Provide the [X, Y] coordinate of the cell's center where the given text is located.  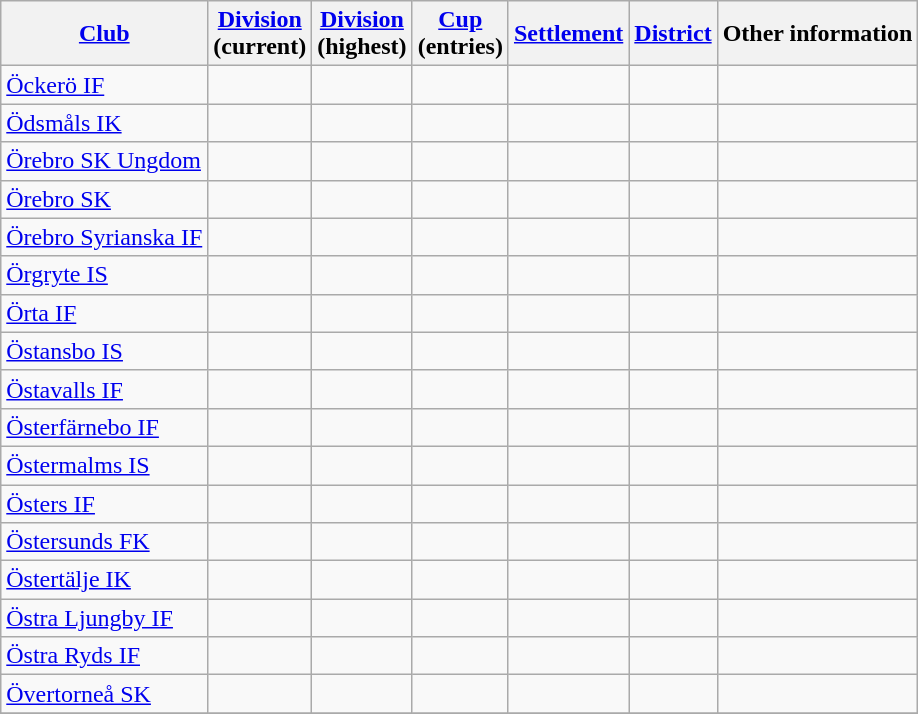
Club [104, 34]
Other information [818, 34]
Östra Ljungby IF [104, 618]
Östermalms IS [104, 465]
Östersunds FK [104, 542]
Österfärnebo IF [104, 427]
Division (current) [260, 34]
Division (highest) [362, 34]
Öckerö IF [104, 85]
District [673, 34]
Östra Ryds IF [104, 656]
Ödsmåls IK [104, 123]
Örgryte IS [104, 275]
Östertälje IK [104, 580]
Övertorneå SK [104, 694]
Örebro SK Ungdom [104, 161]
Östers IF [104, 503]
Örebro SK [104, 199]
Örebro Syrianska IF [104, 237]
Östansbo IS [104, 351]
Cup (entries) [460, 34]
Östavalls IF [104, 389]
Settlement [568, 34]
Örta IF [104, 313]
